Determine the [x, y] coordinate at the center of the cell enclosing the given text.  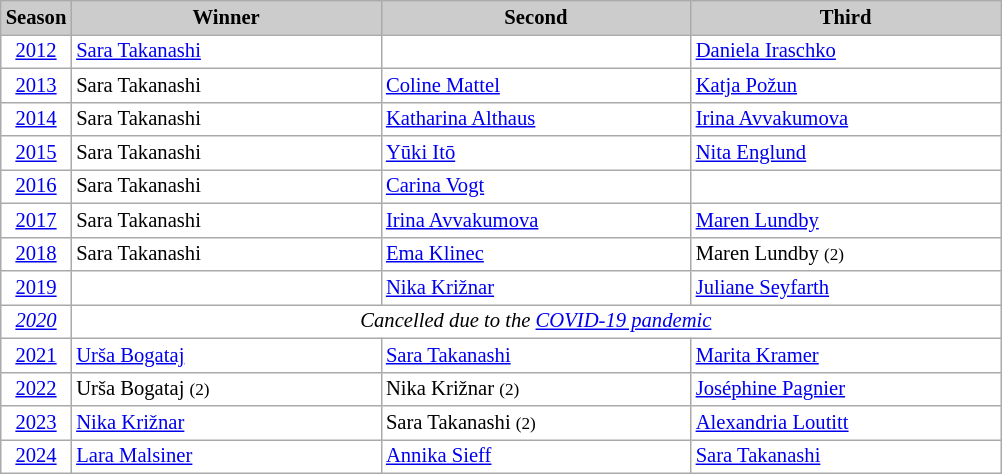
Daniela Iraschko [846, 51]
Season [36, 17]
2012 [36, 51]
2018 [36, 254]
Urša Bogataj [226, 355]
Third [846, 17]
Ema Klinec [536, 254]
2022 [36, 389]
2013 [36, 85]
Carina Vogt [536, 186]
Nita Englund [846, 153]
2015 [36, 153]
Winner [226, 17]
2016 [36, 186]
Lara Malsiner [226, 456]
Annika Sieff [536, 456]
2019 [36, 287]
2020 [36, 321]
2023 [36, 423]
Marita Kramer [846, 355]
2017 [36, 220]
Second [536, 17]
Coline Mattel [536, 85]
Katharina Althaus [536, 119]
Yūki Itō [536, 153]
Joséphine Pagnier [846, 389]
Urša Bogataj (2) [226, 389]
Juliane Seyfarth [846, 287]
Maren Lundby [846, 220]
2024 [36, 456]
Maren Lundby (2) [846, 254]
Nika Križnar (2) [536, 389]
2021 [36, 355]
Alexandria Loutitt [846, 423]
Katja Požun [846, 85]
Sara Takanashi (2) [536, 423]
Cancelled due to the COVID-19 pandemic [536, 321]
2014 [36, 119]
